Output the [x, y] coordinate of the center of the cell containing the given text.  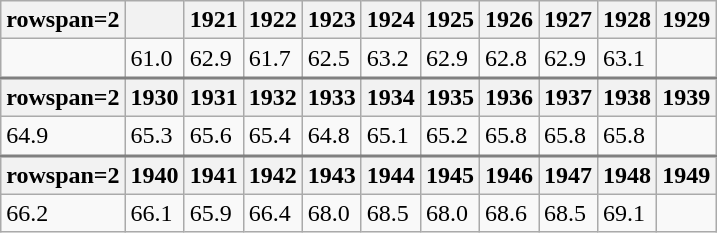
1935 [450, 98]
1943 [332, 174]
61.7 [272, 58]
1921 [214, 20]
66.2 [63, 213]
1929 [686, 20]
1939 [686, 98]
1944 [390, 174]
65.4 [272, 136]
66.4 [272, 213]
1936 [508, 98]
65.2 [450, 136]
1940 [154, 174]
1928 [628, 20]
1945 [450, 174]
1925 [450, 20]
65.9 [214, 213]
1931 [214, 98]
1937 [568, 98]
1932 [272, 98]
64.8 [332, 136]
65.6 [214, 136]
1924 [390, 20]
68.6 [508, 213]
1948 [628, 174]
62.5 [332, 58]
1923 [332, 20]
1927 [568, 20]
65.3 [154, 136]
62.8 [508, 58]
1922 [272, 20]
1946 [508, 174]
1941 [214, 174]
63.2 [390, 58]
64.9 [63, 136]
66.1 [154, 213]
1930 [154, 98]
69.1 [628, 213]
1926 [508, 20]
1949 [686, 174]
65.1 [390, 136]
1938 [628, 98]
1942 [272, 174]
61.0 [154, 58]
1934 [390, 98]
63.1 [628, 58]
1933 [332, 98]
1947 [568, 174]
